Capture the cell that displays the provided text and extract its (x, y) central coordinate. 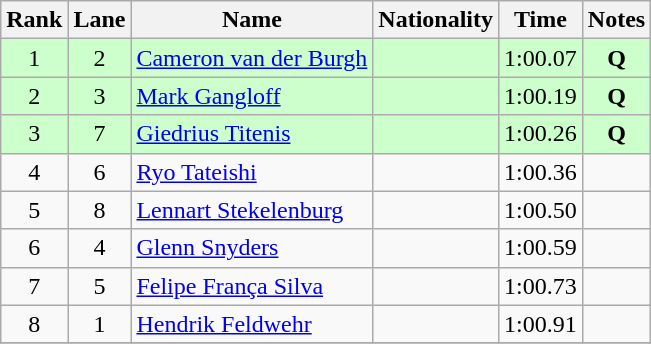
1:00.07 (541, 58)
Time (541, 20)
Felipe França Silva (252, 286)
1:00.50 (541, 210)
Rank (34, 20)
1:00.59 (541, 248)
1:00.26 (541, 134)
Lane (100, 20)
Mark Gangloff (252, 96)
1:00.19 (541, 96)
Notes (616, 20)
Giedrius Titenis (252, 134)
1:00.36 (541, 172)
Ryo Tateishi (252, 172)
Hendrik Feldwehr (252, 324)
1:00.91 (541, 324)
Nationality (436, 20)
Name (252, 20)
Cameron van der Burgh (252, 58)
Lennart Stekelenburg (252, 210)
1:00.73 (541, 286)
Glenn Snyders (252, 248)
